Locate the cell with the specified text and output its (x, y) center coordinate. 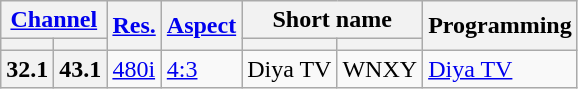
43.1 (80, 69)
4:3 (201, 69)
Channel (54, 20)
WNXY (380, 69)
Programming (500, 26)
Short name (332, 20)
32.1 (28, 69)
Res. (134, 26)
Aspect (201, 26)
480i (134, 69)
